Detect which cell encompasses the target text, then output its (x, y) center coordinate. 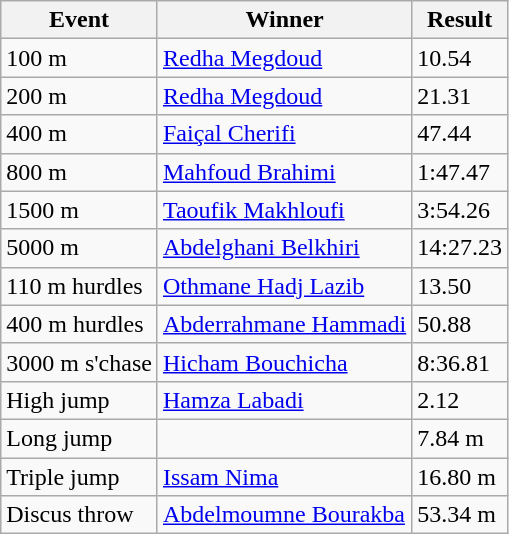
13.50 (460, 286)
Hamza Labadi (284, 400)
2.12 (460, 400)
7.84 m (460, 438)
21.31 (460, 96)
Abdelmoumne Bourakba (284, 515)
110 m hurdles (80, 286)
High jump (80, 400)
Winner (284, 20)
Taoufik Makhloufi (284, 210)
8:36.81 (460, 362)
Triple jump (80, 477)
Faiçal Cherifi (284, 134)
400 m hurdles (80, 324)
16.80 m (460, 477)
3000 m s'chase (80, 362)
Hicham Bouchicha (284, 362)
400 m (80, 134)
Othmane Hadj Lazib (284, 286)
Mahfoud Brahimi (284, 172)
Long jump (80, 438)
800 m (80, 172)
3:54.26 (460, 210)
Abdelghani Belkhiri (284, 248)
47.44 (460, 134)
Event (80, 20)
Discus throw (80, 515)
14:27.23 (460, 248)
50.88 (460, 324)
Result (460, 20)
Abderrahmane Hammadi (284, 324)
1500 m (80, 210)
200 m (80, 96)
1:47.47 (460, 172)
53.34 m (460, 515)
100 m (80, 58)
10.54 (460, 58)
Issam Nima (284, 477)
5000 m (80, 248)
